Scan for the cell matching the given text and deliver its [x, y] coordinate at center. 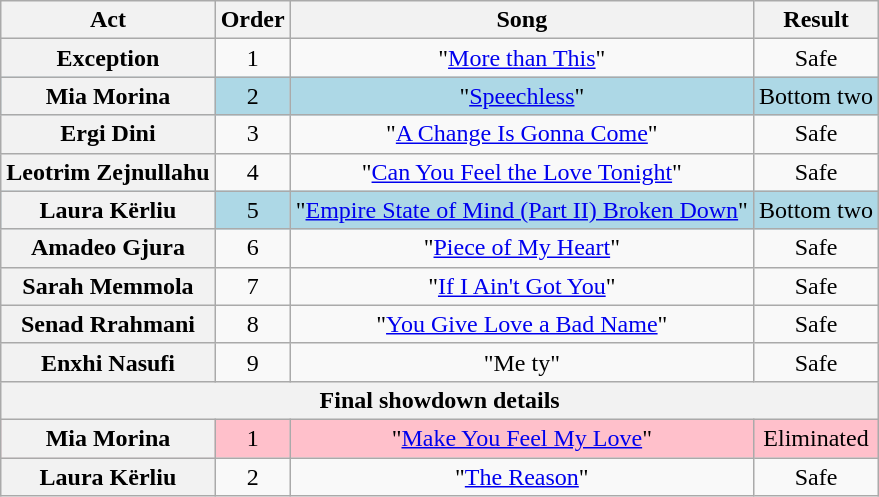
Senad Rrahmani [108, 324]
"Make You Feel My Love" [522, 438]
6 [252, 248]
"More than This" [522, 58]
Song [522, 20]
Result [816, 20]
7 [252, 286]
"Empire State of Mind (Part II) Broken Down" [522, 210]
"Can You Feel the Love Tonight" [522, 172]
Leotrim Zejnullahu [108, 172]
4 [252, 172]
Sarah Memmola [108, 286]
"A Change Is Gonna Come" [522, 134]
"If I Ain't Got You" [522, 286]
3 [252, 134]
Ergi Dini [108, 134]
Enxhi Nasufi [108, 362]
Exception [108, 58]
5 [252, 210]
9 [252, 362]
Final showdown details [440, 400]
Amadeo Gjura [108, 248]
Act [108, 20]
"You Give Love a Bad Name" [522, 324]
Eliminated [816, 438]
8 [252, 324]
"The Reason" [522, 477]
"Speechless" [522, 96]
"Piece of My Heart" [522, 248]
"Me ty" [522, 362]
Order [252, 20]
